Output the (X, Y) coordinate of the center of the cell containing the given text.  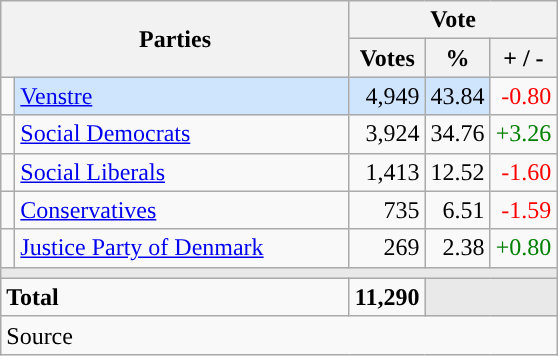
+0.80 (524, 248)
% (458, 58)
Source (279, 335)
Total (176, 297)
Parties (176, 39)
12.52 (458, 172)
3,924 (387, 134)
+ / - (524, 58)
Venstre (182, 96)
735 (387, 210)
4,949 (387, 96)
2.38 (458, 248)
1,413 (387, 172)
+3.26 (524, 134)
34.76 (458, 134)
-1.60 (524, 172)
6.51 (458, 210)
269 (387, 248)
Justice Party of Denmark (182, 248)
43.84 (458, 96)
Social Liberals (182, 172)
-1.59 (524, 210)
11,290 (387, 297)
Votes (387, 58)
-0.80 (524, 96)
Vote (452, 20)
Conservatives (182, 210)
Social Democrats (182, 134)
